Provide the [X, Y] coordinate of the cell's center where the given text is located.  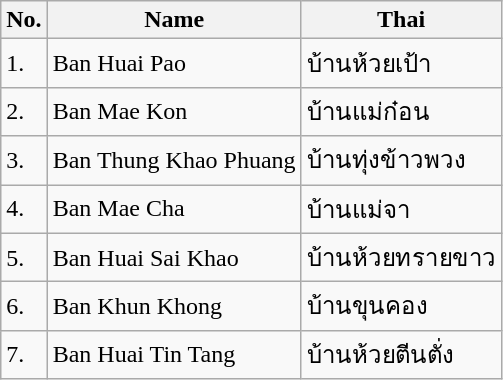
Ban Mae Cha [174, 208]
3. [24, 160]
7. [24, 354]
Ban Huai Pao [174, 64]
บ้านทุ่งข้าวพวง [401, 160]
Ban Khun Khong [174, 306]
No. [24, 20]
Name [174, 20]
1. [24, 64]
6. [24, 306]
บ้านแม่ก๋อน [401, 112]
บ้านห้วยเป้า [401, 64]
Ban Huai Sai Khao [174, 258]
บ้านห้วยทรายขาว [401, 258]
4. [24, 208]
Ban Huai Tin Tang [174, 354]
บ้านห้วยตีนตั่ง [401, 354]
5. [24, 258]
Ban Thung Khao Phuang [174, 160]
Thai [401, 20]
2. [24, 112]
บ้านแม่จา [401, 208]
Ban Mae Kon [174, 112]
บ้านขุนคอง [401, 306]
